Detect which cell encompasses the target text, then output its (X, Y) center coordinate. 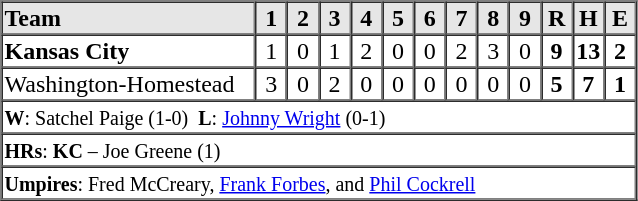
8 (493, 18)
6 (430, 18)
W: Satchel Paige (1-0) L: Johnny Wright (0-1) (319, 116)
Kansas City (129, 50)
13 (588, 50)
Washington-Homestead (129, 84)
E (620, 18)
HRs: KC – Joe Greene (1) (319, 150)
Team (129, 18)
Umpires: Fred McCreary, Frank Forbes, and Phil Cockrell (319, 182)
4 (366, 18)
H (588, 18)
R (557, 18)
